For the text-containing cell, return its midpoint in (x, y) coordinate format. 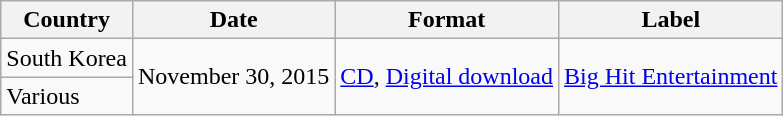
Date (233, 20)
Country (67, 20)
November 30, 2015 (233, 77)
Big Hit Entertainment (671, 77)
CD, Digital download (447, 77)
Format (447, 20)
Various (67, 96)
Label (671, 20)
South Korea (67, 58)
